Return [X, Y] of the center of cell containing provided text 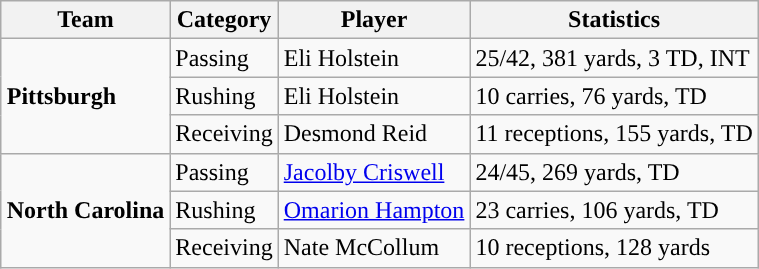
10 receptions, 128 yards [614, 248]
North Carolina [86, 210]
25/42, 381 yards, 3 TD, INT [614, 58]
Desmond Reid [374, 134]
Team [86, 20]
Nate McCollum [374, 248]
Player [374, 20]
10 carries, 76 yards, TD [614, 96]
Jacolby Criswell [374, 172]
24/45, 269 yards, TD [614, 172]
23 carries, 106 yards, TD [614, 210]
Statistics [614, 20]
Category [224, 20]
Pittsburgh [86, 96]
Omarion Hampton [374, 210]
11 receptions, 155 yards, TD [614, 134]
